Identify which cell holds the provided text, then report its [x, y] central coordinate. 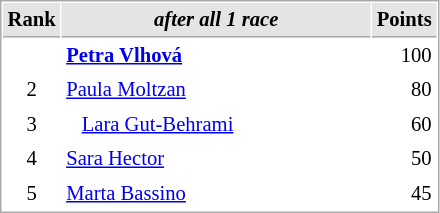
100 [404, 56]
45 [404, 194]
Sara Hector [216, 158]
Petra Vlhová [216, 56]
5 [32, 194]
Marta Bassino [216, 194]
Rank [32, 20]
80 [404, 90]
2 [32, 90]
Points [404, 20]
3 [32, 124]
50 [404, 158]
4 [32, 158]
Lara Gut-Behrami [216, 124]
after all 1 race [216, 20]
60 [404, 124]
Paula Moltzan [216, 90]
